Return the (X, Y) coordinate for the center point of the cell that contains the specified text.  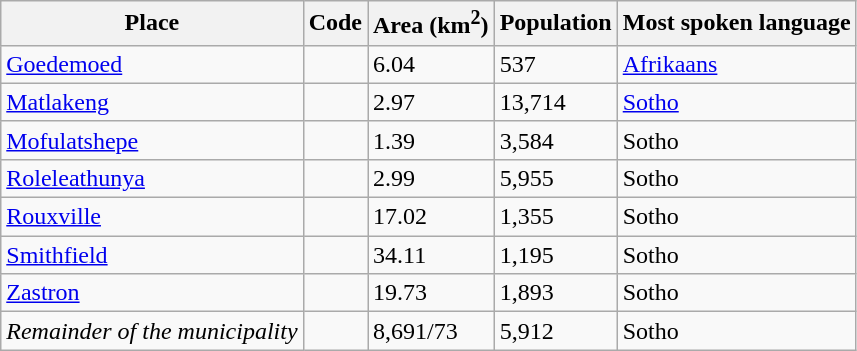
34.11 (432, 255)
1,893 (556, 293)
8,691/73 (432, 331)
Most spoken language (736, 24)
1,355 (556, 217)
1,195 (556, 255)
Zastron (152, 293)
Remainder of the municipality (152, 331)
Goedemoed (152, 64)
Code (335, 24)
3,584 (556, 140)
Mofulatshepe (152, 140)
Rouxville (152, 217)
19.73 (432, 293)
17.02 (432, 217)
13,714 (556, 102)
2.99 (432, 178)
Place (152, 24)
Population (556, 24)
1.39 (432, 140)
2.97 (432, 102)
Afrikaans (736, 64)
537 (556, 64)
6.04 (432, 64)
5,912 (556, 331)
5,955 (556, 178)
Smithfield (152, 255)
Matlakeng (152, 102)
Area (km2) (432, 24)
Roleleathunya (152, 178)
